Pinpoint the cell where the given text exists, returning its (x, y) midpoint coordinate. 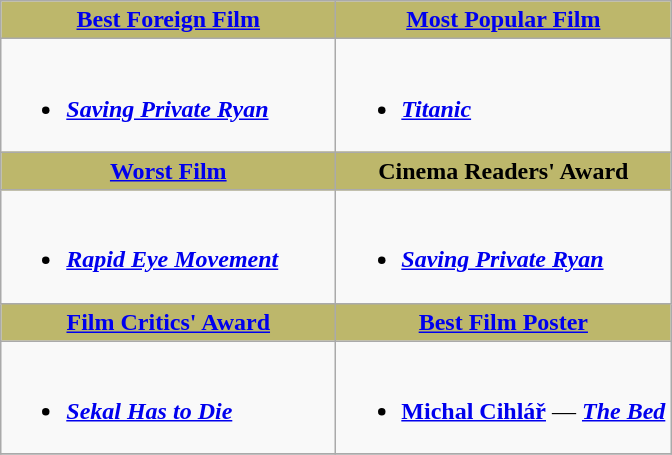
Worst Film (168, 171)
Best Film Poster (504, 322)
Sekal Has to Die (168, 398)
Best Foreign Film (168, 20)
Film Critics' Award (168, 322)
Cinema Readers' Award (504, 171)
Michal Cihlář — The Bed (504, 398)
Most Popular Film (504, 20)
Rapid Eye Movement (168, 246)
Titanic (504, 96)
